Find where the given text appears and provide that cell's center as [X, Y] coordinate. 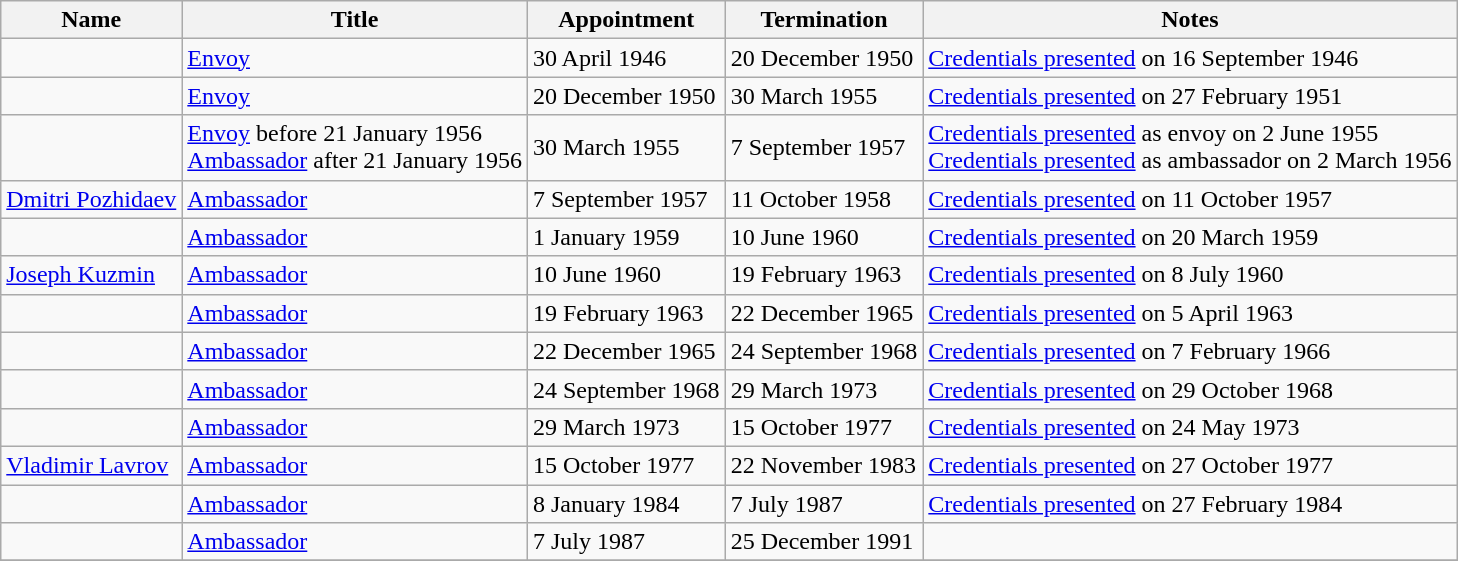
Credentials presented on 27 February 1984 [1190, 503]
Termination [824, 20]
Credentials presented on 16 September 1946 [1190, 58]
11 October 1958 [824, 199]
25 December 1991 [824, 542]
Notes [1190, 20]
Credentials presented on 8 July 1960 [1190, 275]
Credentials presented on 7 February 1966 [1190, 351]
Joseph Kuzmin [92, 275]
Credentials presented on 27 February 1951 [1190, 96]
Title [355, 20]
Dmitri Pozhidaev [92, 199]
Name [92, 20]
Credentials presented on 27 October 1977 [1190, 465]
Credentials presented on 20 March 1959 [1190, 237]
8 January 1984 [626, 503]
Credentials presented on 29 October 1968 [1190, 389]
22 November 1983 [824, 465]
Vladimir Lavrov [92, 465]
Credentials presented on 24 May 1973 [1190, 427]
Credentials presented as envoy on 2 June 1955Credentials presented as ambassador on 2 March 1956 [1190, 148]
Appointment [626, 20]
Envoy before 21 January 1956Ambassador after 21 January 1956 [355, 148]
1 January 1959 [626, 237]
Credentials presented on 11 October 1957 [1190, 199]
30 April 1946 [626, 58]
Credentials presented on 5 April 1963 [1190, 313]
